Pinpoint the cell where the given text exists, returning its [X, Y] midpoint coordinate. 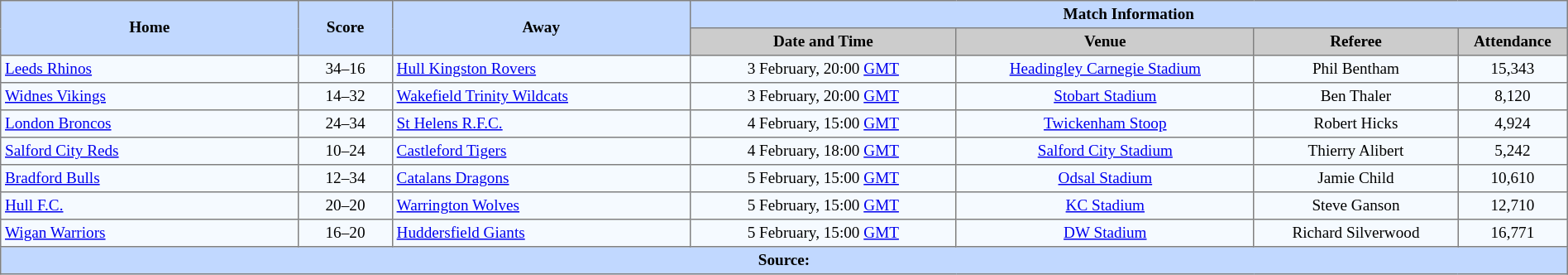
Salford City Reds [150, 151]
20–20 [346, 205]
Thierry Alibert [1355, 151]
4,924 [1513, 124]
Stobart Stadium [1105, 96]
4 February, 15:00 GMT [823, 124]
12,710 [1513, 205]
KC Stadium [1105, 205]
Score [346, 28]
Twickenham Stoop [1105, 124]
London Broncos [150, 124]
Venue [1105, 41]
4 February, 18:00 GMT [823, 151]
5,242 [1513, 151]
Steve Ganson [1355, 205]
Home [150, 28]
10–24 [346, 151]
Away [541, 28]
24–34 [346, 124]
Leeds Rhinos [150, 70]
Referee [1355, 41]
Hull F.C. [150, 205]
Date and Time [823, 41]
Odsal Stadium [1105, 179]
Catalans Dragons [541, 179]
St Helens R.F.C. [541, 124]
Richard Silverwood [1355, 234]
Source: [784, 260]
Bradford Bulls [150, 179]
Widnes Vikings [150, 96]
Jamie Child [1355, 179]
Castleford Tigers [541, 151]
8,120 [1513, 96]
14–32 [346, 96]
DW Stadium [1105, 234]
Attendance [1513, 41]
Headingley Carnegie Stadium [1105, 70]
34–16 [346, 70]
Robert Hicks [1355, 124]
Wigan Warriors [150, 234]
10,610 [1513, 179]
16,771 [1513, 234]
Salford City Stadium [1105, 151]
12–34 [346, 179]
Wakefield Trinity Wildcats [541, 96]
Phil Bentham [1355, 70]
15,343 [1513, 70]
Match Information [1128, 15]
16–20 [346, 234]
Hull Kingston Rovers [541, 70]
Huddersfield Giants [541, 234]
Warrington Wolves [541, 205]
Ben Thaler [1355, 96]
